Determine the [X, Y] coordinate at the center of the cell enclosing the given text.  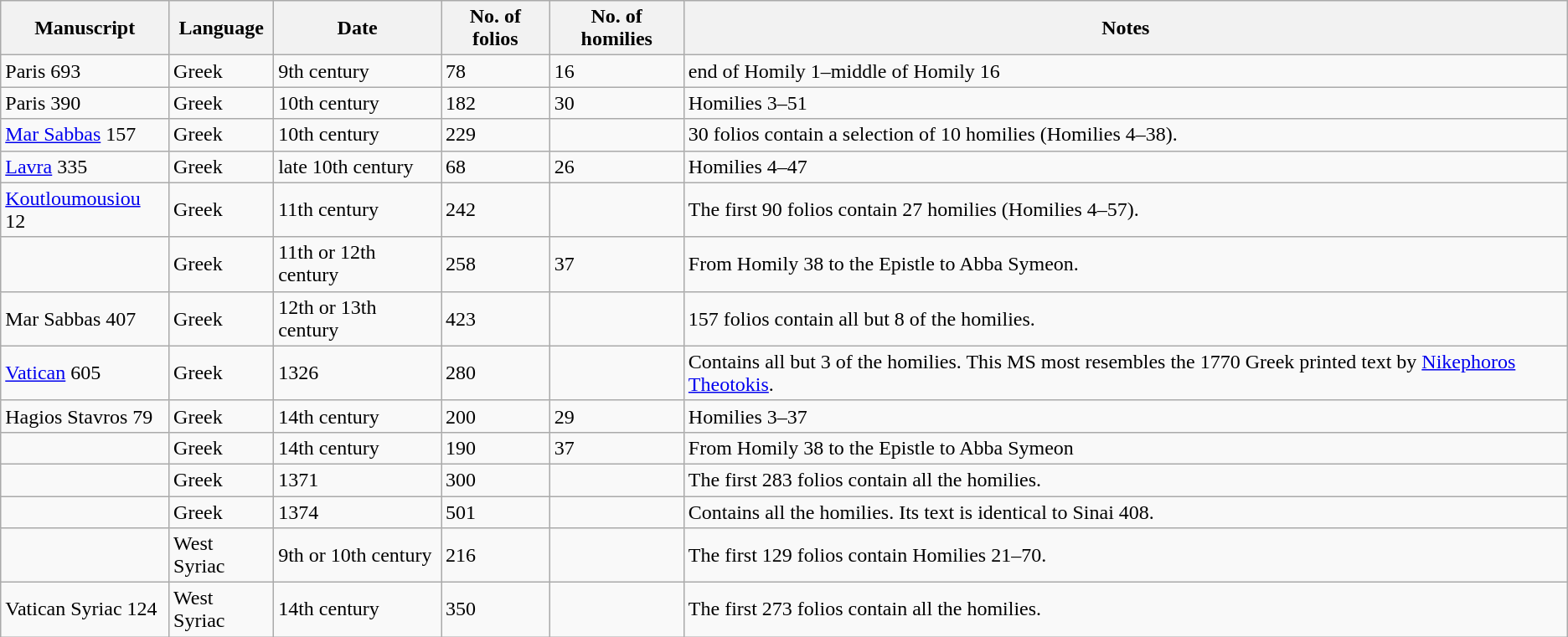
9th century [358, 71]
9th or 10th century [358, 556]
Paris 693 [85, 71]
242 [496, 209]
The first 90 folios contain 27 homilies (Homilies 4–57). [1126, 209]
Vatican 605 [85, 373]
200 [496, 416]
26 [616, 167]
157 folios contain all but 8 of the homilies. [1126, 318]
Homilies 3–51 [1126, 103]
Manuscript [85, 28]
258 [496, 265]
229 [496, 135]
280 [496, 373]
1374 [358, 511]
Vatican Syriac 124 [85, 609]
Hagios Stavros 79 [85, 416]
16 [616, 71]
Homilies 3–37 [1126, 416]
11th or 12th century [358, 265]
late 10th century [358, 167]
11th century [358, 209]
Date [358, 28]
No. of homilies [616, 28]
Mar Sabbas 407 [85, 318]
12th or 13th century [358, 318]
182 [496, 103]
501 [496, 511]
The first 283 folios contain all the homilies. [1126, 480]
From Homily 38 to the Epistle to Abba Symeon [1126, 448]
68 [496, 167]
216 [496, 556]
29 [616, 416]
Homilies 4–47 [1126, 167]
Mar Sabbas 157 [85, 135]
350 [496, 609]
From Homily 38 to the Epistle to Abba Symeon. [1126, 265]
Contains all but 3 of the homilies. This MS most resembles the 1770 Greek printed text by Nikephoros Theotokis. [1126, 373]
end of Homily 1–middle of Homily 16 [1126, 71]
1371 [358, 480]
Paris 390 [85, 103]
78 [496, 71]
423 [496, 318]
Lavra 335 [85, 167]
The first 273 folios contain all the homilies. [1126, 609]
30 [616, 103]
Notes [1126, 28]
Contains all the homilies. Its text is identical to Sinai 408. [1126, 511]
Koutloumousiou 12 [85, 209]
300 [496, 480]
No. of folios [496, 28]
1326 [358, 373]
30 folios contain a selection of 10 homilies (Homilies 4–38). [1126, 135]
Language [221, 28]
The first 129 folios contain Homilies 21–70. [1126, 556]
190 [496, 448]
